Search for the cell housing the specified text and yield its [x, y] center coordinate. 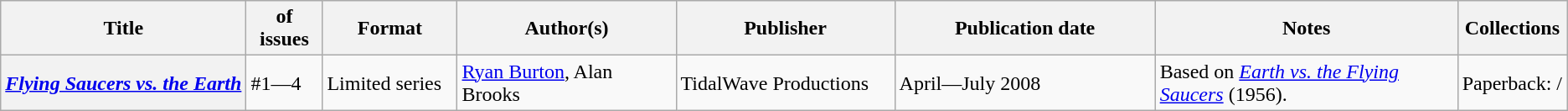
Author(s) [566, 29]
Publisher [786, 29]
April—July 2008 [1025, 82]
Format [390, 29]
Paperback: / [1512, 82]
Publication date [1025, 29]
#1—4 [285, 82]
Collections [1512, 29]
Notes [1307, 29]
Ryan Burton, Alan Brooks [566, 82]
of issues [285, 29]
TidalWave Productions [786, 82]
Based on Earth vs. the Flying Saucers (1956). [1307, 82]
Limited series [390, 82]
Flying Saucers vs. the Earth [124, 82]
Title [124, 29]
